Extract the (X, Y) coordinate from the center of the cell holding the provided text.  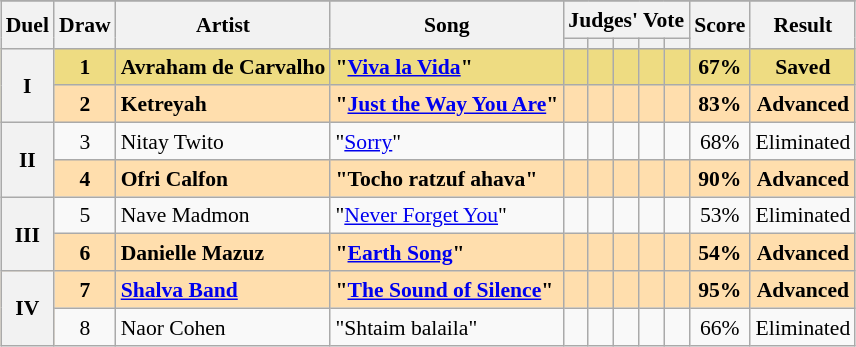
Song (446, 24)
Saved (802, 66)
7 (85, 290)
III (28, 234)
Judges' Vote (626, 20)
83% (720, 104)
Naor Cohen (224, 326)
"Viva la Vida" (446, 66)
Shalva Band (224, 290)
3 (85, 142)
54% (720, 252)
66% (720, 326)
Artist (224, 24)
Ofri Calfon (224, 178)
II (28, 160)
2 (85, 104)
Draw (85, 24)
67% (720, 66)
"Tocho ratzuf ahava" (446, 178)
Score (720, 24)
Nitay Twito (224, 142)
Ketreyah (224, 104)
53% (720, 216)
90% (720, 178)
Avraham de Carvalho (224, 66)
"Sorry" (446, 142)
IV (28, 308)
I (28, 85)
Duel (28, 24)
68% (720, 142)
5 (85, 216)
"The Sound of Silence" (446, 290)
6 (85, 252)
4 (85, 178)
"Shtaim balaila" (446, 326)
Nave Madmon (224, 216)
Result (802, 24)
95% (720, 290)
1 (85, 66)
8 (85, 326)
"Just the Way You Are" (446, 104)
"Earth Song" (446, 252)
Danielle Mazuz (224, 252)
"Never Forget You" (446, 216)
